Return the (X, Y) coordinate for the center point of the cell that contains the specified text.  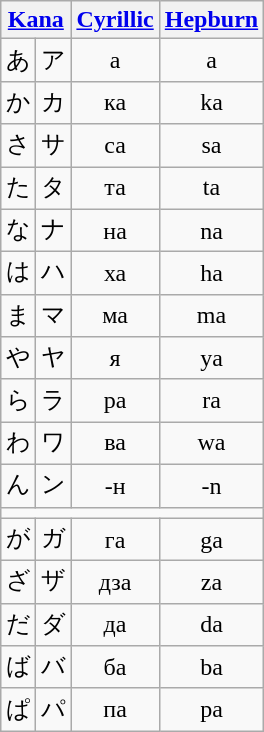
wa (211, 444)
дза (115, 582)
а (115, 60)
-н (115, 486)
ぱ (18, 710)
な (18, 230)
か (18, 102)
ма (115, 316)
バ (54, 668)
pa (211, 710)
ра (115, 400)
ザ (54, 582)
Hepburn (211, 20)
ン (54, 486)
ざ (18, 582)
は (18, 274)
ん (18, 486)
さ (18, 146)
ma (211, 316)
マ (54, 316)
サ (54, 146)
ヤ (54, 358)
た (18, 188)
ха (115, 274)
ダ (54, 624)
Kana (36, 20)
sa (211, 146)
タ (54, 188)
ラ (54, 400)
са (115, 146)
ka (211, 102)
za (211, 582)
-n (211, 486)
на (115, 230)
та (115, 188)
ハ (54, 274)
га (115, 540)
パ (54, 710)
だ (18, 624)
ка (115, 102)
ya (211, 358)
ба (115, 668)
ha (211, 274)
Cyrillic (115, 20)
ba (211, 668)
ワ (54, 444)
や (18, 358)
ば (18, 668)
я (115, 358)
ま (18, 316)
na (211, 230)
да (115, 624)
ta (211, 188)
ら (18, 400)
ва (115, 444)
ナ (54, 230)
da (211, 624)
па (115, 710)
カ (54, 102)
わ (18, 444)
あ (18, 60)
ga (211, 540)
ア (54, 60)
ra (211, 400)
ガ (54, 540)
が (18, 540)
a (211, 60)
